Extract the (X, Y) coordinate from the center of the cell holding the provided text.  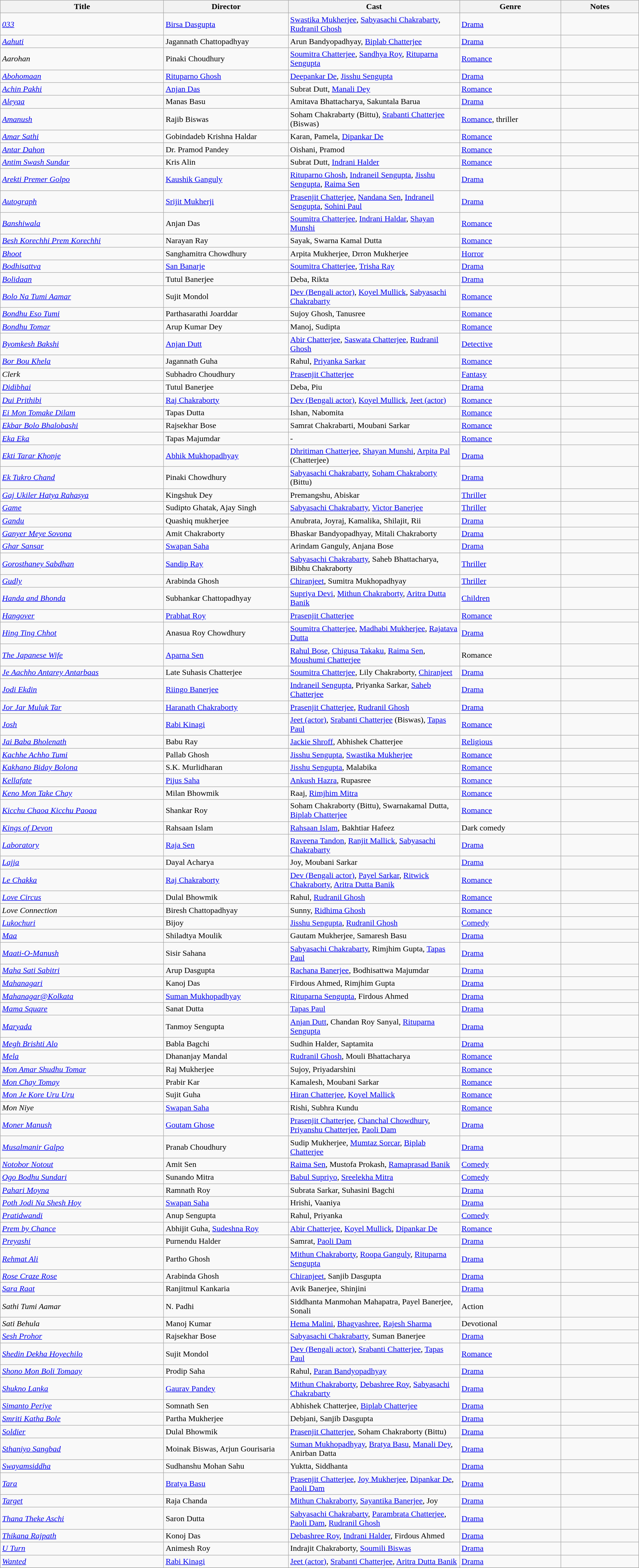
Shankar Roy (226, 810)
Milan Bhowmik (226, 793)
Sudhin Halder, Saptamita (374, 1044)
Soumitra Chatterjee, Madhabi Mukherjee, Rajatava Dutta (374, 633)
Bolo Na Tumi Aamar (82, 296)
Jagannath Guha (226, 361)
Mama Square (82, 1009)
Prasenjit Chatterjee, Rudranil Ghosh (374, 707)
Clerk (82, 374)
Josh (82, 725)
Shukno Lanka (82, 1388)
Tanmoy Sengupta (226, 1026)
S.K. Murlidharan (226, 767)
Raaj, Rimjhim Mitra (374, 793)
Anubrata, Joyraj, Kamalika, Shilajit, Rii (374, 521)
Shiladtya Moulik (226, 936)
Notobor Notout (82, 1164)
Sara Raat (82, 1289)
Raima Sen, Mustofa Prokash, Ramaprasad Banik (374, 1164)
Bijoy (226, 923)
Sudhanshu Mohan Sahu (226, 1466)
Gandu (82, 521)
Pahari Moyna (82, 1190)
Ogo Bodhu Sundari (82, 1177)
Tapas Dutta (226, 413)
Sabyasachi Chakrabarty, Soham Chakraborty (Bittu) (374, 478)
Lajja (82, 862)
Prasenjit Chatterjee, Nandana Sen, Indraneil Sengupta, Sohini Paul (374, 201)
Mon Amar Shudhu Tomar (82, 1069)
Dev (Bengali actor), Koyel Mullick, Jeet (actor) (374, 400)
Premangshu, Abiskar (374, 495)
Game (82, 508)
Genre (510, 7)
Fantasy (510, 374)
Somnath Sen (226, 1406)
Hangover (82, 616)
Pinaki Choudhury (226, 59)
Rehmat Ali (82, 1259)
Sabyasachi Chakrabarty, Saheb Bhattacharya, Bibhu Chakraborty (374, 564)
Arun Bandyopadhyay, Biplab Chatterjee (374, 41)
Dev (Bengali actor), Srabanti Chatterjee, Tapas Paul (374, 1354)
Sujoy, Priyadarshini (374, 1069)
Aahuti (82, 41)
033 (82, 24)
Firdous Ahmed, Rimjhim Gupta (374, 983)
Bratya Basu (226, 1484)
Pratidwandi (82, 1216)
Raveena Tandon, Ranjit Mallick, Sabyasachi Chakrabarty (374, 845)
Prasenjit Chatterjee, Joy Mukherjee, Dipankar De, Paoli Dam (374, 1484)
Bodhisattva (82, 266)
Ei Mon Tomake Dilam (82, 413)
Moner Manush (82, 1125)
Soham Chakraborty (Bittu), Swarnakamal Dutta, Biplab Chatterjee (374, 810)
Hrishi, Vaaniya (374, 1203)
Soumitra Chatterjee, Trisha Ray (374, 266)
Suman Mukhopadhyay, Bratya Basu, Manali Dey, Anirban Datta (374, 1449)
Prem by Chance (82, 1229)
Religious (510, 742)
Rudranil Ghosh, Mouli Bhattacharya (374, 1056)
Manas Basu (226, 102)
Sujoy Ghosh, Tanusree (374, 314)
Hing Ting Chhot (82, 633)
Oishani, Pramod (374, 149)
Laboratory (82, 845)
Sujit Guha (226, 1095)
Children (510, 598)
Gaj Ukiler Hatya Rahasya (82, 495)
Amit Chakraborty (226, 533)
Tara (82, 1484)
Riingo Banerjee (226, 690)
Target (82, 1501)
Jisshu Sengupta, Rudranil Ghosh (374, 923)
N. Padhi (226, 1306)
Pallab Ghosh (226, 755)
Supriya Devi, Mithun Chakraborty, Aritra Dutta Banik (374, 598)
Deepankar De, Jisshu Sengupta (374, 76)
Prasenjit Chatterjee, Chanchal Chowdhury, Priyanshu Chatterjee, Paoli Dam (374, 1125)
Jai Baba Bholenath (82, 742)
Handa and Bhonda (82, 598)
Autograph (82, 201)
Bor Bou Khela (82, 361)
Megh Brishti Alo (82, 1044)
Action (510, 1306)
Rose Craze Rose (82, 1276)
Sthaniyo Sangbad (82, 1449)
Sathi Tumi Aamar (82, 1306)
Rahsaan Islam, Bakhtiar Hafeez (374, 828)
Rituparna Sengupta, Firdous Ahmed (374, 996)
Sesh Prohor (82, 1336)
Prabhat Roy (226, 616)
Animesh Roy (226, 1548)
Sabyasachi Chakrabarty, Rimjhim Gupta, Tapas Paul (374, 953)
Hema Malini, Bhagyashree, Rajesh Sharma (374, 1324)
Bolidaan (82, 279)
Sabyasachi Chakrabarty, Suman Banerjee (374, 1336)
Manoj, Sudipta (374, 327)
Kamalesh, Moubani Sarkar (374, 1082)
Birsa Dasgupta (226, 24)
Sunny, Ridhima Ghosh (374, 910)
Rahul, Rudranil Ghosh (374, 897)
Arindam Ganguly, Anjana Bose (374, 546)
Dhananjay Mandal (226, 1056)
Kellafate (82, 780)
Bondhu Tomar (82, 327)
Siddhanta Manmohan Mahapatra, Payel Banerjee, Sonali (374, 1306)
Jodi Ekdin (82, 690)
Soumitra Chatterjee, Sandhya Roy, Rituparna Sengupta (374, 59)
Rahul, Priyanka Sarkar (374, 361)
Hiran Chatterjee, Koyel Mallick (374, 1095)
Goutam Ghose (226, 1125)
Abhishek Chatterjee, Biplab Chatterjee (374, 1406)
Horror (510, 254)
Ranjitmul Kankaria (226, 1289)
Narayan Ray (226, 241)
Dhritiman Chatterjee, Shayan Munshi, Arpita Pal (Chatterjee) (374, 456)
Preyashi (82, 1241)
Mon Niye (82, 1108)
Rajib Biswas (226, 119)
Abhik Mukhopadhyay (226, 456)
Dayal Acharya (226, 862)
Jeet (actor), Srabanti Chatterjee (Biswas), Tapas Paul (374, 725)
Maa (82, 936)
U Turn (82, 1548)
Jeet (actor), Srabanti Chatterjee, Aritra Dutta Banik (374, 1561)
Simanto Periye (82, 1406)
Romance, thriller (510, 119)
Pranab Choudhury (226, 1147)
Karan, Pamela, Dipankar De (374, 136)
Love Circus (82, 897)
Gobindadeb Krishna Haldar (226, 136)
Sandip Ray (226, 564)
Cast (374, 7)
Wanted (82, 1561)
Indrajit Chakraborty, Soumili Biswas (374, 1548)
Ek Tukro Chand (82, 478)
Jisshu Sengupta, Malabika (374, 767)
Arekti Premer Golpo (82, 179)
Sudip Mukherjee, Mumtaz Sorcar, Biplab Chatterjee (374, 1147)
Joy, Moubani Sarkar (374, 862)
Raj Mukherjee (226, 1069)
Rachana Banerjee, Bodhisattwa Majumdar (374, 971)
Deba, Piu (374, 387)
Moinak Biswas, Arjun Gourisaria (226, 1449)
Rishi, Subhra Kundu (374, 1108)
Mon Je Kore Uru Uru (82, 1095)
Partho Ghosh (226, 1259)
Biresh Chattopadhyay (226, 910)
Sayak, Swarna Kamal Dutta (374, 241)
Tapas Paul (374, 1009)
Aarohan (82, 59)
Indraneil Sengupta, Priyanka Sarkar, Saheb Chatterjee (374, 690)
Jisshu Sengupta, Swastika Mukherjee (374, 755)
Raja Sen (226, 845)
Anup Sengupta (226, 1216)
Manoj Kumar (226, 1324)
Keno Mon Take Chay (82, 793)
Dev (Bengali actor), Payel Sarkar, Ritwick Chakraborty, Aritra Dutta Banik (374, 880)
Subhankar Chattopadhyay (226, 598)
Rahul, Paran Bandyopadhyay (374, 1371)
Anasua Roy Chowdhury (226, 633)
Swayamsiddha (82, 1466)
Banshiwala (82, 224)
Gorosthaney Sabdhan (82, 564)
Anjan Dutt, Chandan Roy Sanyal, Rituparna Sengupta (374, 1026)
Title (82, 7)
Antar Dahon (82, 149)
Eka Eka (82, 438)
Notes (600, 7)
Mahanagari (82, 983)
Smriti Katha Bole (82, 1418)
Poth Jodi Na Shesh Hoy (82, 1203)
Jackie Shroff, Abhishek Chatterjee (374, 742)
Ekbar Bolo Bhalobashi (82, 425)
Je Aachho Antarey Antarbaas (82, 672)
Arup Dasgupta (226, 971)
Amitava Bhattacharya, Sakuntala Barua (374, 102)
Sati Behula (82, 1324)
Dark comedy (510, 828)
Partha Mukherjee (226, 1418)
Ganyer Meye Sovona (82, 533)
Samrat, Paoli Dam (374, 1241)
Tapas Majumdar (226, 438)
Konoj Das (226, 1536)
Soldier (82, 1432)
Debashree Roy, Indrani Halder, Firdous Ahmed (374, 1536)
Samrat Chakrabarti, Moubani Sarkar (374, 425)
Thana Theke Aschi (82, 1518)
Shono Mon Boli Tomaay (82, 1371)
Chiranjeet, Sumitra Mukhopadhyay (374, 581)
Mithun Chakraborty, Debashree Roy, Sabyasachi Chakrabarty (374, 1388)
Gautam Mukherjee, Samaresh Basu (374, 936)
Avik Banerjee, Shinjini (374, 1289)
Mela (82, 1056)
Love Connection (82, 910)
Besh Korechhi Prem Korechhi (82, 241)
Maha Sati Sabitri (82, 971)
Thikana Rajpath (82, 1536)
Prodip Saha (226, 1371)
Sabyasachi Chakrabarty, Parambrata Chatterjee, Paoli Dam, Rudranil Ghosh (374, 1518)
Detective (510, 344)
Abir Chatterjee, Koyel Mullick, Dipankar De (374, 1229)
Abohomaan (82, 76)
Kris Alin (226, 162)
Ankush Hazra, Rupasree (374, 780)
Quashiq mukherjee (226, 521)
Kaushik Ganguly (226, 179)
Sudipto Ghatak, Ajay Singh (226, 508)
Antim Swash Sundar (82, 162)
Amit Sen (226, 1164)
Maryada (82, 1026)
Babu Ray (226, 742)
The Japanese Wife (82, 655)
Amar Sathi (82, 136)
Anjan Dutt (226, 344)
Gudly (82, 581)
Purnendu Halder (226, 1241)
Rituparno Ghosh, Indraneil Sengupta, Jisshu Sengupta, Raima Sen (374, 179)
Abir Chatterjee, Saswata Chatterjee, Rudranil Ghosh (374, 344)
Yuktta, Siddhanta (374, 1466)
Mithun Chakraborty, Sayantika Banerjee, Joy (374, 1501)
Didibhai (82, 387)
Babla Bagchi (226, 1044)
Pinaki Chowdhury (226, 478)
Aleyaa (82, 102)
Kakhano Biday Bolona (82, 767)
Mon Chay Tomay (82, 1082)
Parthasarathi Joarddar (226, 314)
Lukochuri (82, 923)
Maati-O-Manush (82, 953)
Soumitra Chatterjee, Indrani Haldar, Shayan Munshi (374, 224)
Dui Prithibi (82, 400)
Dev (Bengali actor), Koyel Mullick, Sabyasachi Chakrabarty (374, 296)
Subrata Sarkar, Suhasini Bagchi (374, 1190)
Haranath Chakraborty (226, 707)
Mahanagar@Kolkata (82, 996)
Deba, Rikta (374, 279)
Ghar Sansar (82, 546)
Ekti Tarar Khonje (82, 456)
Sanghamitra Chowdhury (226, 254)
Ramnath Roy (226, 1190)
Shedin Dekha Hoyechilo (82, 1354)
Gaurav Pandey (226, 1388)
Kicchu Chaoa Kicchu Paoaa (82, 810)
Bondhu Eso Tumi (82, 314)
Debjani, Sanjib Dasgupta (374, 1418)
Aparna Sen (226, 655)
Srijit Mukherji (226, 201)
Soumitra Chatterjee, Lily Chakraborty, Chiranjeet (374, 672)
Late Suhasis Chatterjee (226, 672)
Pijus Saha (226, 780)
Sisir Sahana (226, 953)
Byomkesh Bakshi (82, 344)
Rahsaan Islam (226, 828)
Sunando Mitra (226, 1177)
Sabyasachi Chakrabarty, Victor Banerjee (374, 508)
Jor Jar Muluk Tar (82, 707)
Arup Kumar Dey (226, 327)
Soham Chakrabarty (Bittu), Srabanti Chatterjee (Biswas) (374, 119)
Kachhe Achho Tumi (82, 755)
Director (226, 7)
Arpita Mukherjee, Drron Mukherjee (374, 254)
Chiranjeet, Sanjib Dasgupta (374, 1276)
Rahul, Priyanka (374, 1216)
Amanush (82, 119)
Rituparno Ghosh (226, 76)
Devotional (510, 1324)
Suman Mukhopadhyay (226, 996)
Kings of Devon (82, 828)
Ishan, Nabomita (374, 413)
Le Chakka (82, 880)
Musalmanir Galpo (82, 1147)
Prabir Kar (226, 1082)
Jagannath Chattopadhyay (226, 41)
San Banarje (226, 266)
Kanoj Das (226, 983)
Subrat Dutt, Manali Dey (374, 89)
Abhijit Guha, Sudeshna Roy (226, 1229)
Swastika Mukherjee, Sabyasachi Chakrabarty, Rudranil Ghosh (374, 24)
Sanat Dutta (226, 1009)
Babul Supriyo, Sreelekha Mitra (374, 1177)
Kingshuk Dey (226, 495)
Dr. Pramod Pandey (226, 149)
Bhaskar Bandyopadhyay, Mitali Chakraborty (374, 533)
Saron Dutta (226, 1518)
Subrat Dutt, Indrani Halder (374, 162)
Raja Chanda (226, 1501)
Rahul Bose, Chigusa Takaku, Raima Sen, Moushumi Chatterjee (374, 655)
- (374, 438)
Bhoot (82, 254)
Achin Pakhi (82, 89)
Prasenjit Chatterjee, Soham Chakraborty (Bittu) (374, 1432)
Mithun Chakraborty, Roopa Ganguly, Rituparna Sengupta (374, 1259)
Subhadro Choudhury (226, 374)
